For the text-containing cell, return its midpoint in [x, y] coordinate format. 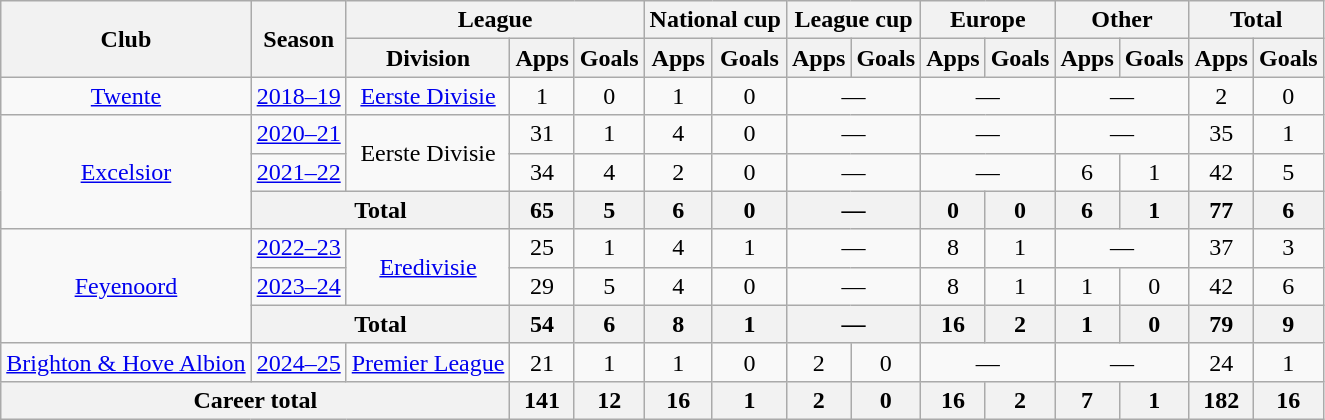
League cup [853, 20]
25 [542, 248]
Excelsior [126, 172]
Brighton & Hove Albion [126, 362]
Premier League [428, 362]
2021–22 [298, 172]
Club [126, 39]
77 [1221, 210]
21 [542, 362]
141 [542, 400]
29 [542, 286]
35 [1221, 134]
79 [1221, 324]
2022–23 [298, 248]
31 [542, 134]
League [495, 20]
Feyenoord [126, 286]
Eredivisie [428, 267]
54 [542, 324]
9 [1288, 324]
Europe [988, 20]
2020–21 [298, 134]
Career total [256, 400]
Twente [126, 96]
3 [1288, 248]
2024–25 [298, 362]
Season [298, 39]
182 [1221, 400]
12 [609, 400]
37 [1221, 248]
National cup [715, 20]
7 [1087, 400]
2023–24 [298, 286]
34 [542, 172]
24 [1221, 362]
Division [428, 58]
65 [542, 210]
Other [1122, 20]
2018–19 [298, 96]
